Provide the (X, Y) coordinate of the cell's center where the given text is located.  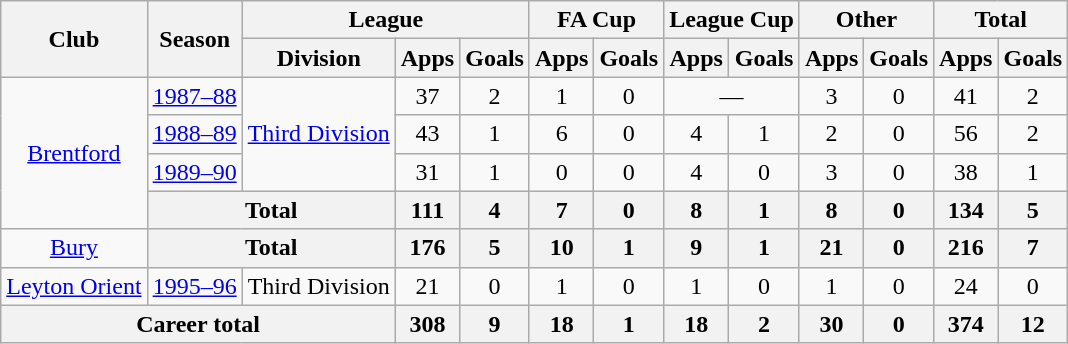
12 (1033, 324)
38 (966, 172)
Season (194, 39)
— (732, 96)
Bury (74, 248)
43 (427, 134)
56 (966, 134)
FA Cup (596, 20)
374 (966, 324)
10 (561, 248)
24 (966, 286)
Other (866, 20)
1987–88 (194, 96)
Brentford (74, 153)
1995–96 (194, 286)
League Cup (732, 20)
Division (318, 58)
Leyton Orient (74, 286)
6 (561, 134)
308 (427, 324)
1988–89 (194, 134)
Career total (198, 324)
134 (966, 210)
Club (74, 39)
37 (427, 96)
176 (427, 248)
30 (831, 324)
41 (966, 96)
League (386, 20)
216 (966, 248)
111 (427, 210)
31 (427, 172)
1989–90 (194, 172)
